Extract the (x, y) coordinate from the center of the cell holding the provided text.  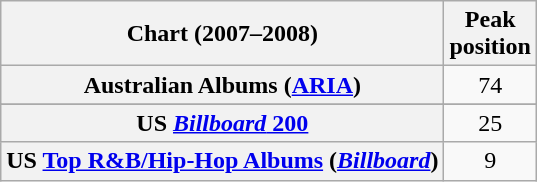
Australian Albums (ARIA) (222, 85)
74 (490, 85)
25 (490, 123)
9 (490, 161)
Chart (2007–2008) (222, 34)
Peak position (490, 34)
US Billboard 200 (222, 123)
US Top R&B/Hip-Hop Albums (Billboard) (222, 161)
